Scan for the cell matching the given text and deliver its (X, Y) coordinate at center. 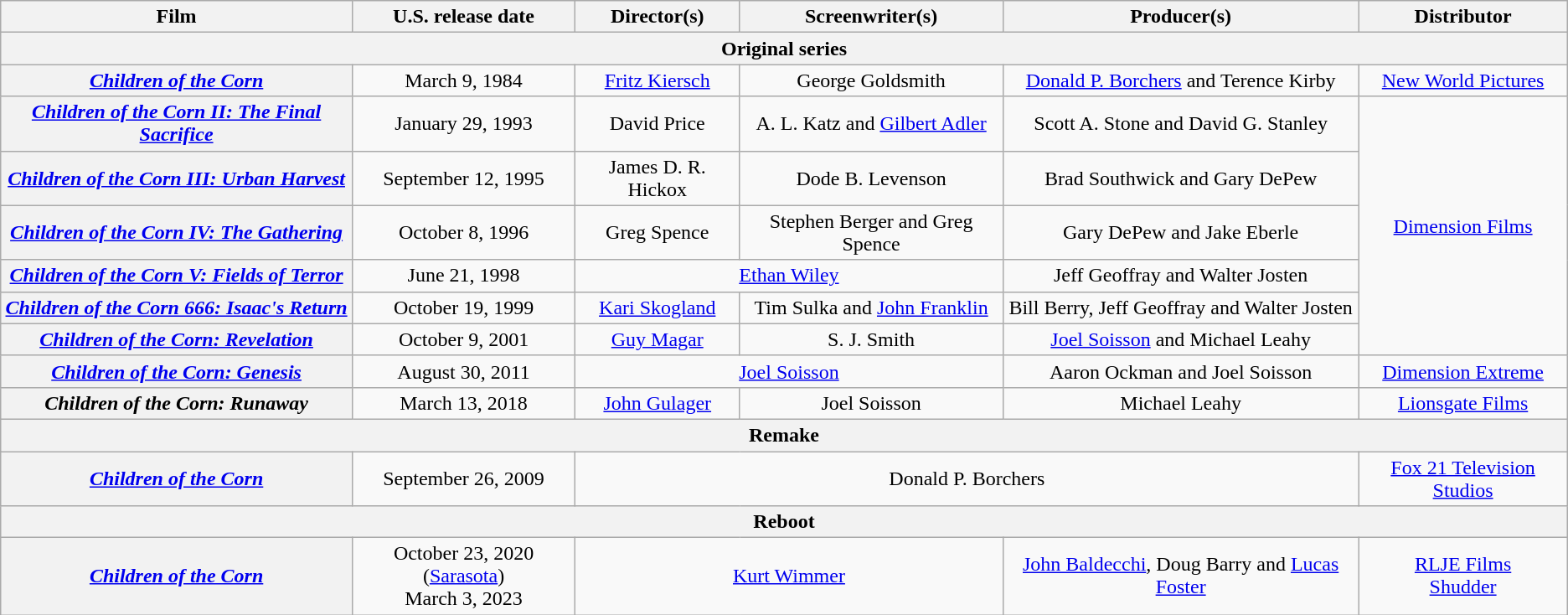
Director(s) (658, 17)
Jeff Geoffray and Walter Josten (1181, 276)
Children of the Corn III: Urban Harvest (177, 178)
Joel Soisson and Michael Leahy (1181, 339)
Michael Leahy (1181, 403)
March 9, 1984 (463, 80)
Children of the Corn: Runaway (177, 403)
Film (177, 17)
Fox 21 Television Studios (1462, 478)
Distributor (1462, 17)
January 29, 1993 (463, 124)
Fritz Kiersch (658, 80)
Tim Sulka and John Franklin (871, 307)
RLJE FilmsShudder (1462, 576)
Guy Magar (658, 339)
August 30, 2011 (463, 371)
Children of the Corn: Revelation (177, 339)
September 26, 2009 (463, 478)
Ethan Wiley (789, 276)
James D. R. Hickox (658, 178)
Brad Southwick and Gary DePew (1181, 178)
Children of the Corn II: The Final Sacrifice (177, 124)
Children of the Corn: Genesis (177, 371)
Remake (784, 435)
George Goldsmith (871, 80)
John Gulager (658, 403)
October 19, 1999 (463, 307)
John Baldecchi, Doug Barry and Lucas Foster (1181, 576)
Greg Spence (658, 233)
Aaron Ockman and Joel Soisson (1181, 371)
Scott A. Stone and David G. Stanley (1181, 124)
Donald P. Borchers and Terence Kirby (1181, 80)
September 12, 1995 (463, 178)
Stephen Berger and Greg Spence (871, 233)
Lionsgate Films (1462, 403)
Dimension Extreme (1462, 371)
Gary DePew and Jake Eberle (1181, 233)
March 13, 2018 (463, 403)
Children of the Corn 666: Isaac's Return (177, 307)
Kari Skogland (658, 307)
U.S. release date (463, 17)
Bill Berry, Jeff Geoffray and Walter Josten (1181, 307)
New World Pictures (1462, 80)
Donald P. Borchers (967, 478)
Dode B. Levenson (871, 178)
Children of the Corn IV: The Gathering (177, 233)
A. L. Katz and Gilbert Adler (871, 124)
October 9, 2001 (463, 339)
S. J. Smith (871, 339)
Producer(s) (1181, 17)
June 21, 1998 (463, 276)
Original series (784, 49)
Reboot (784, 522)
Dimension Films (1462, 226)
Kurt Wimmer (789, 576)
Children of the Corn V: Fields of Terror (177, 276)
Screenwriter(s) (871, 17)
October 23, 2020 (Sarasota)March 3, 2023 (463, 576)
October 8, 1996 (463, 233)
David Price (658, 124)
